Determine the [X, Y] coordinate at the center of the cell enclosing the given text.  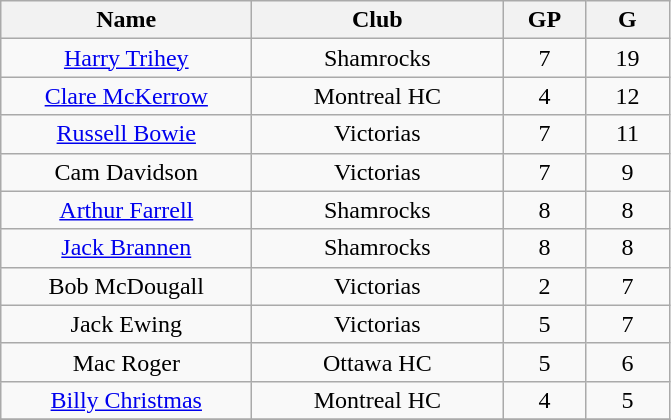
Harry Trihey [126, 58]
9 [628, 172]
Jack Brannen [126, 248]
Mac Roger [126, 362]
6 [628, 362]
Club [378, 20]
Name [126, 20]
11 [628, 134]
Clare McKerrow [126, 96]
GP [544, 20]
Arthur Farrell [126, 210]
2 [544, 286]
Billy Christmas [126, 400]
Cam Davidson [126, 172]
Ottawa HC [378, 362]
19 [628, 58]
12 [628, 96]
Jack Ewing [126, 324]
Russell Bowie [126, 134]
Bob McDougall [126, 286]
G [628, 20]
